Capture the cell that displays the provided text and extract its (x, y) central coordinate. 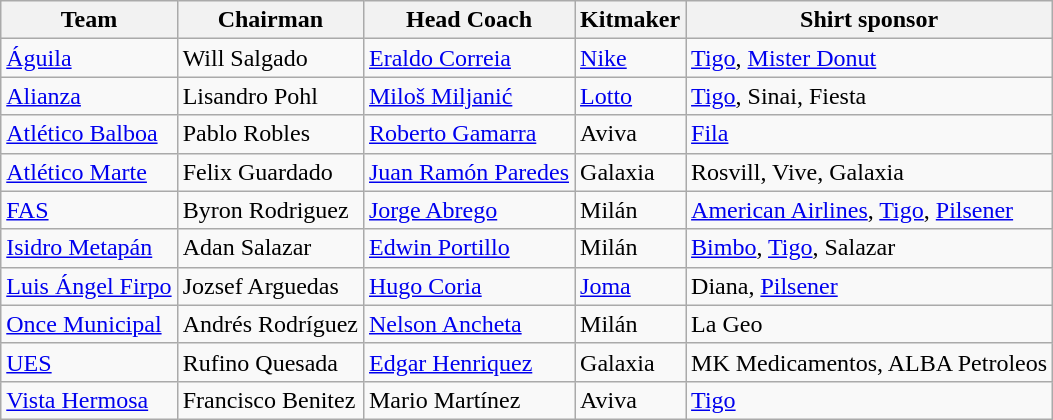
Fila (870, 134)
Pablo Robles (270, 134)
Edgar Henriquez (468, 362)
American Airlines, Tigo, Pilsener (870, 210)
Rufino Quesada (270, 362)
Luis Ángel Firpo (89, 286)
Francisco Benitez (270, 400)
Nelson Ancheta (468, 324)
Isidro Metapán (89, 248)
Byron Rodriguez (270, 210)
Atlético Balboa (89, 134)
La Geo (870, 324)
Mario Martínez (468, 400)
Jozsef Arguedas (270, 286)
Miloš Miljanić (468, 96)
Joma (630, 286)
Andrés Rodríguez (270, 324)
Atlético Marte (89, 172)
Adan Salazar (270, 248)
Tigo, Mister Donut (870, 58)
Lisandro Pohl (270, 96)
Team (89, 20)
Edwin Portillo (468, 248)
Tigo, Sinai, Fiesta (870, 96)
Felix Guardado (270, 172)
Bimbo, Tigo, Salazar (870, 248)
FAS (89, 210)
Jorge Abrego (468, 210)
Juan Ramón Paredes (468, 172)
Will Salgado (270, 58)
Águila (89, 58)
Eraldo Correia (468, 58)
Vista Hermosa (89, 400)
Roberto Gamarra (468, 134)
Rosvill, Vive, Galaxia (870, 172)
Diana, Pilsener (870, 286)
MK Medicamentos, ALBA Petroleos (870, 362)
Hugo Coria (468, 286)
Tigo (870, 400)
Once Municipal (89, 324)
UES (89, 362)
Alianza (89, 96)
Lotto (630, 96)
Chairman (270, 20)
Head Coach (468, 20)
Kitmaker (630, 20)
Shirt sponsor (870, 20)
Nike (630, 58)
